Pinpoint the cell where the given text exists, returning its (x, y) midpoint coordinate. 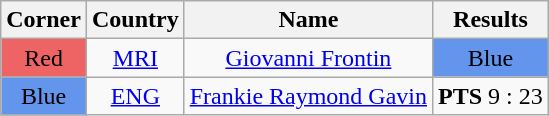
PTS 9 : 23 (491, 96)
Corner (44, 20)
Red (44, 58)
MRI (135, 58)
Country (135, 20)
Frankie Raymond Gavin (308, 96)
ENG (135, 96)
Results (491, 20)
Name (308, 20)
Giovanni Frontin (308, 58)
